Extract the (X, Y) coordinate from the center of the cell holding the provided text.  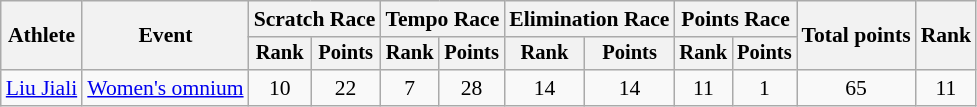
Event (165, 36)
Scratch Race (315, 19)
Liu Jiali (42, 88)
Tempo Race (442, 19)
1 (764, 88)
Athlete (42, 36)
Points Race (736, 19)
7 (409, 88)
Elimination Race (589, 19)
10 (280, 88)
65 (856, 88)
28 (472, 88)
Total points (856, 36)
Women's omnium (165, 88)
22 (346, 88)
